Output the (x, y) coordinate of the center of the cell containing the given text.  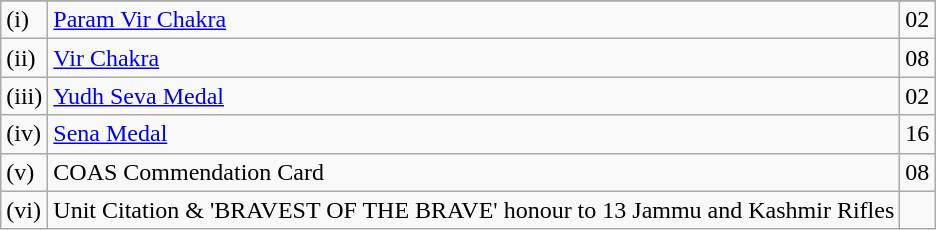
Param Vir Chakra (474, 20)
(iii) (24, 96)
(vi) (24, 210)
COAS Commendation Card (474, 172)
(i) (24, 20)
(ii) (24, 58)
(v) (24, 172)
(iv) (24, 134)
16 (918, 134)
Sena Medal (474, 134)
Vir Chakra (474, 58)
Yudh Seva Medal (474, 96)
Unit Citation & 'BRAVEST OF THE BRAVE' honour to 13 Jammu and Kashmir Rifles (474, 210)
